Determine the (x, y) coordinate at the center of the cell enclosing the given text.  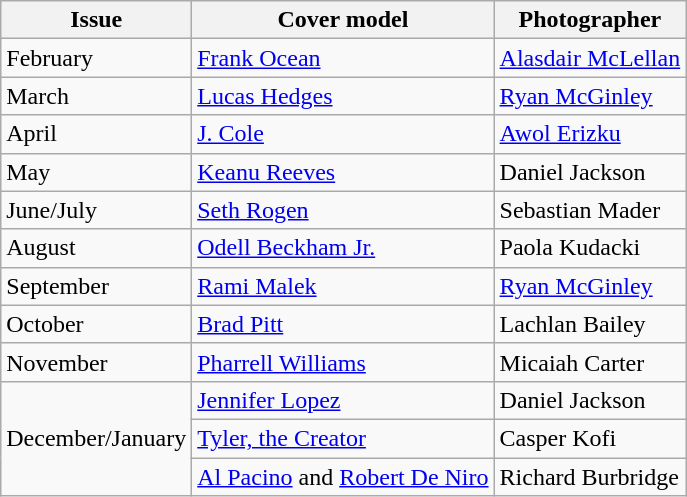
October (96, 324)
Paola Kudacki (590, 248)
Pharrell Williams (343, 362)
August (96, 248)
Frank Ocean (343, 58)
June/July (96, 210)
February (96, 58)
September (96, 286)
Odell Beckham Jr. (343, 248)
Awol Erizku (590, 134)
Rami Malek (343, 286)
Jennifer Lopez (343, 400)
Photographer (590, 20)
Lachlan Bailey (590, 324)
Tyler, the Creator (343, 438)
Issue (96, 20)
Keanu Reeves (343, 172)
J. Cole (343, 134)
Al Pacino and Robert De Niro (343, 477)
Casper Kofi (590, 438)
March (96, 96)
April (96, 134)
November (96, 362)
Alasdair McLellan (590, 58)
Sebastian Mader (590, 210)
Cover model (343, 20)
Richard Burbridge (590, 477)
Brad Pitt (343, 324)
December/January (96, 438)
Micaiah Carter (590, 362)
Seth Rogen (343, 210)
Lucas Hedges (343, 96)
May (96, 172)
